Return the (X, Y) coordinate for the center point of the cell that contains the specified text.  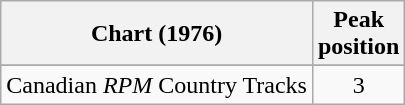
Peakposition (358, 34)
Canadian RPM Country Tracks (157, 85)
Chart (1976) (157, 34)
3 (358, 85)
